Find where the given text appears and provide that cell's center as (x, y) coordinate. 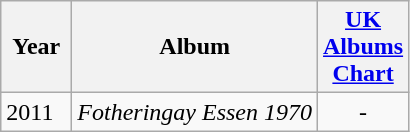
- (364, 112)
UK Albums Chart (364, 47)
2011 (36, 112)
Fotheringay Essen 1970 (195, 112)
Year (36, 47)
Album (195, 47)
